Output the (X, Y) coordinate of the center of the cell containing the given text.  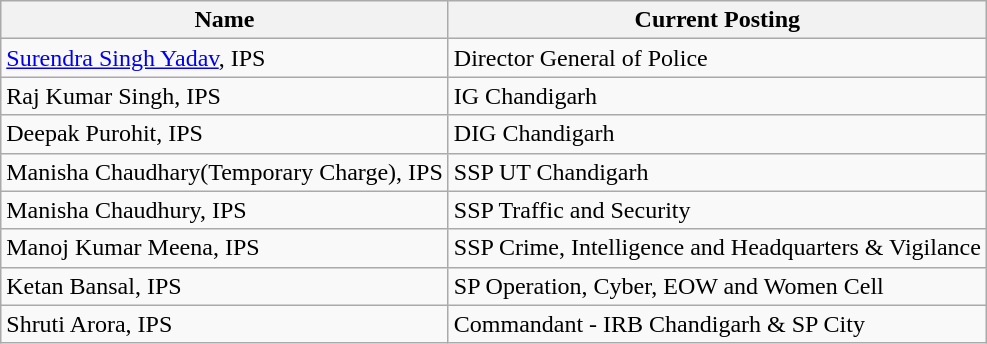
Surendra Singh Yadav, IPS (225, 58)
Commandant - IRB Chandigarh & SP City (717, 324)
DIG Chandigarh (717, 134)
Director General of Police (717, 58)
Current Posting (717, 20)
Name (225, 20)
SSP Crime, Intelligence and Headquarters & Vigilance (717, 248)
Raj Kumar Singh, IPS (225, 96)
SSP UT Chandigarh (717, 172)
Deepak Purohit, IPS (225, 134)
IG Chandigarh (717, 96)
SP Operation, Cyber, EOW and Women Cell (717, 286)
Manisha Chaudhary(Temporary Charge), IPS (225, 172)
Shruti Arora, IPS (225, 324)
Manoj Kumar Meena, IPS (225, 248)
SSP Traffic and Security (717, 210)
Manisha Chaudhury, IPS (225, 210)
Ketan Bansal, IPS (225, 286)
